Detect which cell encompasses the target text, then output its (x, y) center coordinate. 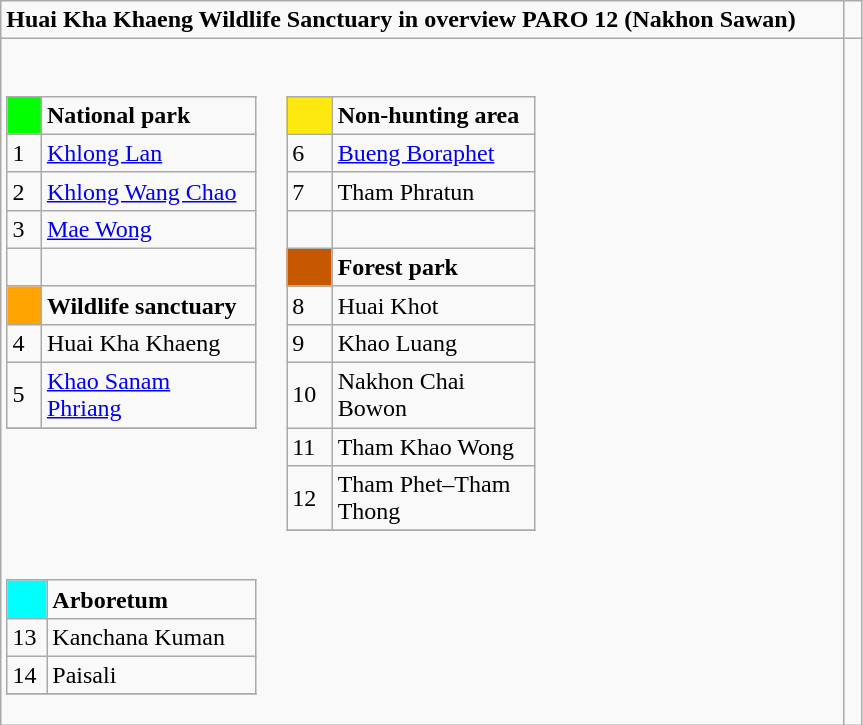
13 (27, 637)
National park (148, 115)
5 (24, 396)
8 (310, 305)
Huai Khot (434, 305)
3 (24, 229)
Nakhon Chai Bowon (434, 396)
Tham Khao Wong (434, 447)
4 (24, 343)
Arboretum (151, 599)
Khlong Wang Chao (148, 191)
Non-hunting area (434, 115)
Mae Wong (148, 229)
9 (310, 343)
11 (310, 447)
Khlong Lan (148, 153)
12 (310, 498)
Wildlife sanctuary (148, 305)
Bueng Boraphet (434, 153)
Paisali (151, 675)
6 (310, 153)
Huai Kha Khaeng (148, 343)
1 (24, 153)
Tham Phratun (434, 191)
7 (310, 191)
Kanchana Kuman (151, 637)
2 (24, 191)
Khao Luang (434, 343)
14 (27, 675)
Khao Sanam Phriang (148, 396)
10 (310, 396)
Huai Kha Khaeng Wildlife Sanctuary in overview PARO 12 (Nakhon Sawan) (422, 20)
Forest park (434, 267)
Tham Phet–Tham Thong (434, 498)
